Extract the [x, y] coordinate from the center of the cell holding the provided text.  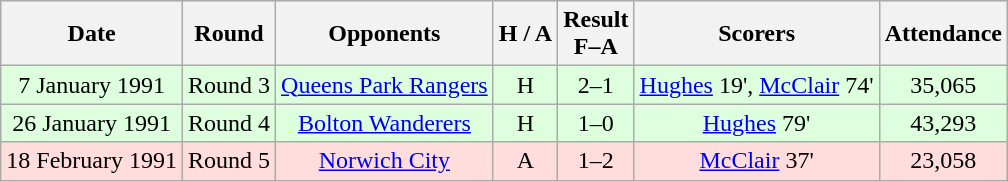
Queens Park Rangers [385, 85]
Round 4 [228, 123]
Hughes 19', McClair 74' [756, 85]
1–2 [596, 161]
A [525, 161]
McClair 37' [756, 161]
35,065 [943, 85]
43,293 [943, 123]
Norwich City [385, 161]
Round 5 [228, 161]
Date [92, 34]
Round 3 [228, 85]
Hughes 79' [756, 123]
ResultF–A [596, 34]
Opponents [385, 34]
Round [228, 34]
18 February 1991 [92, 161]
1–0 [596, 123]
Scorers [756, 34]
Attendance [943, 34]
2–1 [596, 85]
26 January 1991 [92, 123]
7 January 1991 [92, 85]
23,058 [943, 161]
Bolton Wanderers [385, 123]
H / A [525, 34]
